From the cell containing the given text, extract its center point as [x, y] coordinate. 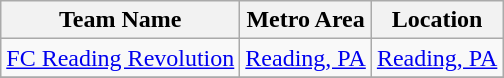
Metro Area [306, 20]
FC Reading Revolution [120, 58]
Location [437, 20]
Team Name [120, 20]
